Search for the cell housing the specified text and yield its (x, y) center coordinate. 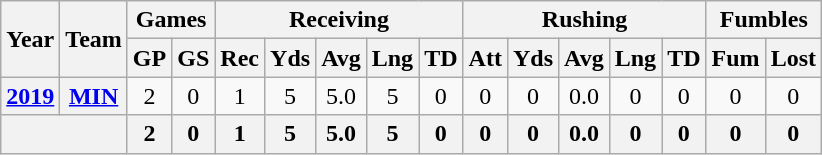
Year (30, 39)
Fumbles (764, 20)
GS (194, 58)
Team (94, 39)
Att (485, 58)
Games (170, 20)
Rec (240, 58)
GP (149, 58)
Rushing (584, 20)
2019 (30, 96)
Receiving (339, 20)
Fum (736, 58)
MIN (94, 96)
Lost (793, 58)
